Detect which cell encompasses the target text, then output its [x, y] center coordinate. 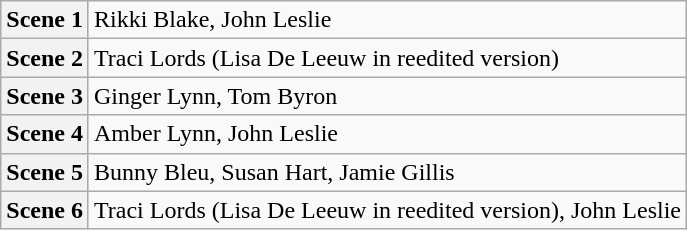
Scene 5 [45, 172]
Bunny Bleu, Susan Hart, Jamie Gillis [387, 172]
Traci Lords (Lisa De Leeuw in reedited version), John Leslie [387, 210]
Scene 4 [45, 134]
Amber Lynn, John Leslie [387, 134]
Scene 6 [45, 210]
Scene 3 [45, 96]
Ginger Lynn, Tom Byron [387, 96]
Rikki Blake, John Leslie [387, 20]
Scene 2 [45, 58]
Scene 1 [45, 20]
Traci Lords (Lisa De Leeuw in reedited version) [387, 58]
